Find where the given text appears and provide that cell's center as (x, y) coordinate. 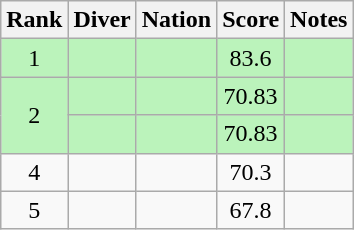
83.6 (251, 58)
67.8 (251, 210)
5 (34, 210)
Notes (319, 20)
4 (34, 172)
Score (251, 20)
Rank (34, 20)
70.3 (251, 172)
Diver (102, 20)
Nation (176, 20)
2 (34, 115)
1 (34, 58)
